Find where the given text appears and provide that cell's center as (x, y) coordinate. 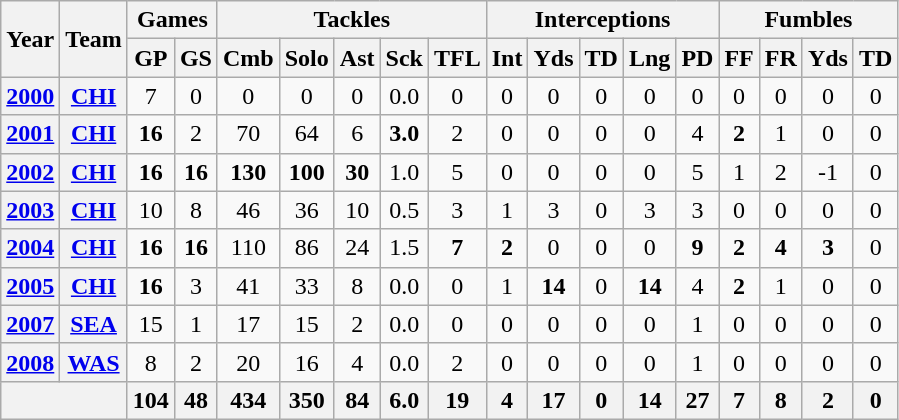
2004 (30, 248)
Fumbles (808, 20)
64 (306, 134)
GP (150, 58)
Solo (306, 58)
2007 (30, 324)
6 (357, 134)
Lng (649, 58)
SEA (94, 324)
19 (457, 400)
24 (357, 248)
Cmb (248, 58)
86 (306, 248)
36 (306, 210)
2005 (30, 286)
Int (507, 58)
100 (306, 172)
Year (30, 39)
0.5 (404, 210)
30 (357, 172)
GS (196, 58)
Games (172, 20)
2002 (30, 172)
FF (739, 58)
2003 (30, 210)
3.0 (404, 134)
2001 (30, 134)
70 (248, 134)
Team (94, 39)
20 (248, 362)
9 (698, 248)
27 (698, 400)
130 (248, 172)
434 (248, 400)
PD (698, 58)
1.5 (404, 248)
350 (306, 400)
104 (150, 400)
84 (357, 400)
41 (248, 286)
Ast (357, 58)
WAS (94, 362)
2000 (30, 96)
1.0 (404, 172)
Interceptions (602, 20)
Tackles (352, 20)
110 (248, 248)
48 (196, 400)
Sck (404, 58)
46 (248, 210)
TFL (457, 58)
33 (306, 286)
FR (780, 58)
-1 (828, 172)
2008 (30, 362)
6.0 (404, 400)
